Capture the cell that displays the provided text and extract its [X, Y] central coordinate. 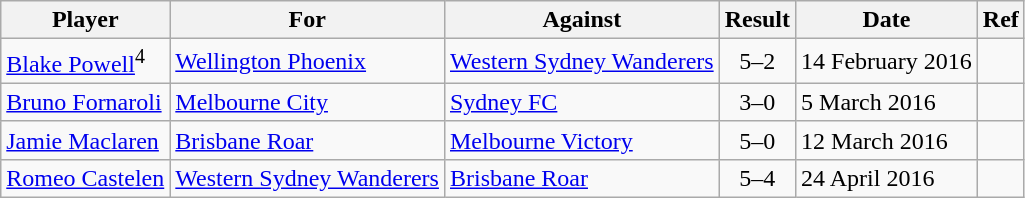
12 March 2016 [887, 140]
Romeo Castelen [86, 178]
Melbourne Victory [582, 140]
14 February 2016 [887, 62]
Date [887, 20]
Sydney FC [582, 102]
Result [757, 20]
Melbourne City [308, 102]
For [308, 20]
5–2 [757, 62]
Blake Powell4 [86, 62]
Jamie Maclaren [86, 140]
Player [86, 20]
Bruno Fornaroli [86, 102]
Ref [1000, 20]
5–0 [757, 140]
Wellington Phoenix [308, 62]
24 April 2016 [887, 178]
Against [582, 20]
5 March 2016 [887, 102]
5–4 [757, 178]
3–0 [757, 102]
